Extract the [X, Y] coordinate from the center of the cell holding the provided text.  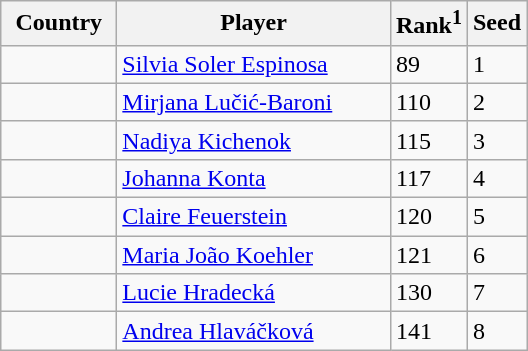
Johanna Konta [254, 178]
7 [496, 293]
2 [496, 102]
Andrea Hlaváčková [254, 331]
110 [428, 102]
Maria João Koehler [254, 255]
Claire Feuerstein [254, 217]
Silvia Soler Espinosa [254, 64]
Mirjana Lučić-Baroni [254, 102]
Seed [496, 24]
89 [428, 64]
Lucie Hradecká [254, 293]
8 [496, 331]
Country [59, 24]
Rank1 [428, 24]
117 [428, 178]
6 [496, 255]
141 [428, 331]
5 [496, 217]
1 [496, 64]
Nadiya Kichenok [254, 140]
121 [428, 255]
3 [496, 140]
130 [428, 293]
120 [428, 217]
Player [254, 24]
4 [496, 178]
115 [428, 140]
